Identify which cell holds the provided text, then report its (X, Y) central coordinate. 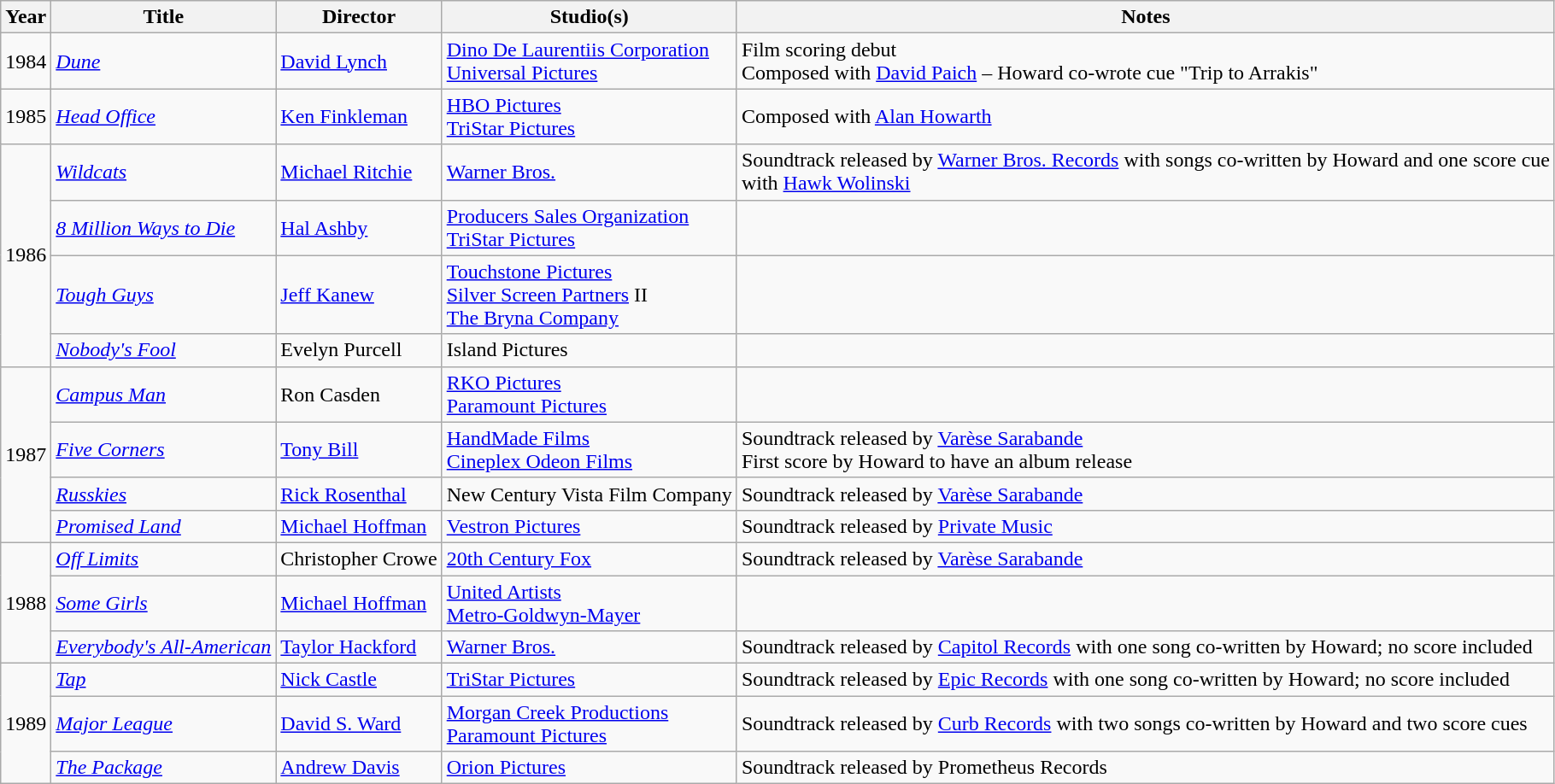
Soundtrack released by Curb Records with two songs co-written by Howard and two score cues (1145, 724)
Tony Bill (359, 449)
HBO PicturesTriStar Pictures (590, 116)
Island Pictures (590, 350)
1986 (26, 255)
Michael Ritchie (359, 173)
Major League (164, 724)
Dino De Laurentiis CorporationUniversal Pictures (590, 61)
Five Corners (164, 449)
Studio(s) (590, 17)
Everybody's All-American (164, 647)
TriStar Pictures (590, 680)
Some Girls (164, 603)
Soundtrack released by Epic Records with one song co-written by Howard; no score included (1145, 680)
David S. Ward (359, 724)
Ron Casden (359, 395)
Rick Rosenthal (359, 494)
Campus Man (164, 395)
1985 (26, 116)
Wildcats (164, 173)
United ArtistsMetro-Goldwyn-Mayer (590, 603)
20th Century Fox (590, 559)
Soundtrack released by Varèse SarabandeFirst score by Howard to have an album release (1145, 449)
Vestron Pictures (590, 526)
Dune (164, 61)
1989 (26, 724)
RKO PicturesParamount Pictures (590, 395)
1987 (26, 454)
1984 (26, 61)
Film scoring debutComposed with David Paich – Howard co-wrote cue "Trip to Arrakis" (1145, 61)
Andrew Davis (359, 768)
Ken Finkleman (359, 116)
The Package (164, 768)
Evelyn Purcell (359, 350)
Tap (164, 680)
Nick Castle (359, 680)
Touchstone PicturesSilver Screen Partners IIThe Bryna Company (590, 295)
Jeff Kanew (359, 295)
Producers Sales OrganizationTriStar Pictures (590, 227)
Nobody's Fool (164, 350)
Tough Guys (164, 295)
Soundtrack released by Warner Bros. Records with songs co-written by Howard and one score cuewith Hawk Wolinski (1145, 173)
Russkies (164, 494)
Soundtrack released by Private Music (1145, 526)
Director (359, 17)
Year (26, 17)
New Century Vista Film Company (590, 494)
Title (164, 17)
Composed with Alan Howarth (1145, 116)
Christopher Crowe (359, 559)
Soundtrack released by Capitol Records with one song co-written by Howard; no score included (1145, 647)
HandMade FilmsCineplex Odeon Films (590, 449)
Orion Pictures (590, 768)
Taylor Hackford (359, 647)
Head Office (164, 116)
Soundtrack released by Prometheus Records (1145, 768)
Hal Ashby (359, 227)
Promised Land (164, 526)
Notes (1145, 17)
Morgan Creek ProductionsParamount Pictures (590, 724)
1988 (26, 603)
Off Limits (164, 559)
8 Million Ways to Die (164, 227)
David Lynch (359, 61)
